From the cell containing the given text, extract its center point as (X, Y) coordinate. 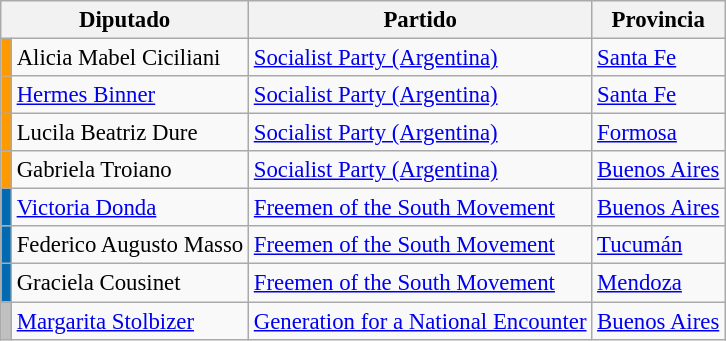
Tucumán (658, 245)
Graciela Cousinet (130, 283)
Victoria Donda (130, 208)
Partido (420, 20)
Mendoza (658, 283)
Hermes Binner (130, 95)
Generation for a National Encounter (420, 321)
Lucila Beatriz Dure (130, 133)
Margarita Stolbizer (130, 321)
Diputado (125, 20)
Provincia (658, 20)
Gabriela Troiano (130, 170)
Federico Augusto Masso (130, 245)
Formosa (658, 133)
Alicia Mabel Ciciliani (130, 58)
